Extract the [X, Y] coordinate from the center of the cell holding the provided text.  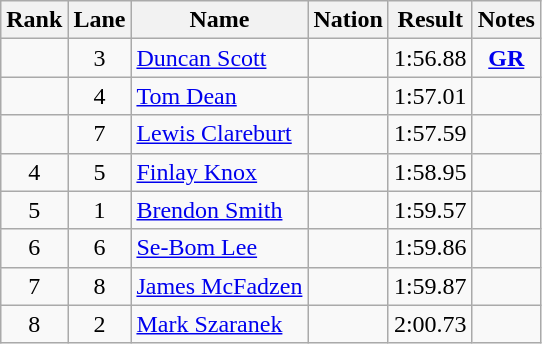
Mark Szaranek [220, 324]
GR [506, 58]
Finlay Knox [220, 172]
1:58.95 [430, 172]
1:59.87 [430, 286]
Lane [100, 20]
1:59.86 [430, 248]
Se-Bom Lee [220, 248]
Notes [506, 20]
3 [100, 58]
Duncan Scott [220, 58]
Result [430, 20]
Nation [348, 20]
1:56.88 [430, 58]
2 [100, 324]
James McFadzen [220, 286]
Rank [34, 20]
1:59.57 [430, 210]
Name [220, 20]
1 [100, 210]
Brendon Smith [220, 210]
2:00.73 [430, 324]
1:57.01 [430, 96]
Tom Dean [220, 96]
Lewis Clareburt [220, 134]
1:57.59 [430, 134]
